Output the [X, Y] coordinate of the center of the cell containing the given text.  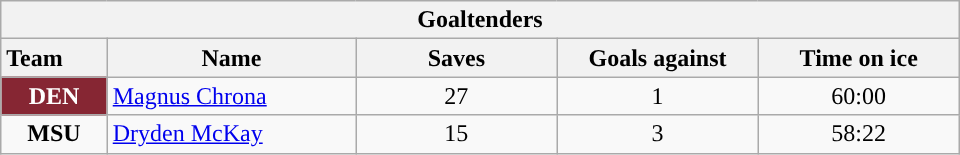
Name [232, 58]
MSU [54, 134]
Dryden McKay [232, 134]
Goals against [658, 58]
3 [658, 134]
58:22 [858, 134]
27 [456, 96]
60:00 [858, 96]
Magnus Chrona [232, 96]
Team [54, 58]
Time on ice [858, 58]
Saves [456, 58]
Goaltenders [480, 20]
DEN [54, 96]
1 [658, 96]
15 [456, 134]
